Capture the cell that displays the provided text and extract its [X, Y] central coordinate. 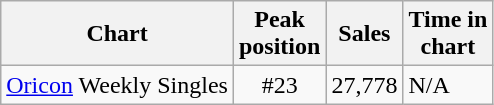
Time inchart [448, 34]
N/A [448, 85]
Chart [118, 34]
27,778 [364, 85]
Sales [364, 34]
Oricon Weekly Singles [118, 85]
Peakposition [279, 34]
#23 [279, 85]
